Determine the [x, y] coordinate at the center of the cell enclosing the given text.  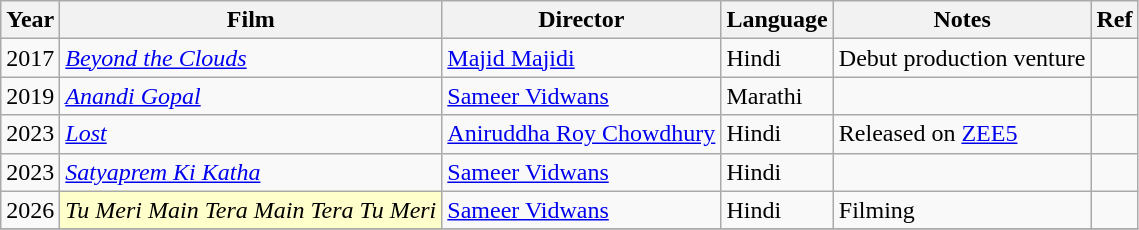
2019 [30, 96]
Year [30, 20]
Marathi [777, 96]
Filming [962, 210]
Majid Majidi [582, 58]
Beyond the Clouds [251, 58]
Language [777, 20]
Anandi Gopal [251, 96]
Released on ZEE5 [962, 134]
Notes [962, 20]
Lost [251, 134]
Aniruddha Roy Chowdhury [582, 134]
Debut production venture [962, 58]
Tu Meri Main Tera Main Tera Tu Meri [251, 210]
Film [251, 20]
Ref [1114, 20]
2026 [30, 210]
Satyaprem Ki Katha [251, 172]
2017 [30, 58]
Director [582, 20]
